Identify which cell holds the provided text, then report its (X, Y) central coordinate. 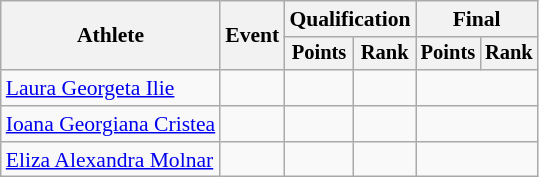
Qualification (350, 19)
Laura Georgeta Ilie (111, 88)
Ioana Georgiana Cristea (111, 124)
Athlete (111, 36)
Final (477, 19)
Event (252, 36)
